Search for the cell housing the specified text and yield its (X, Y) center coordinate. 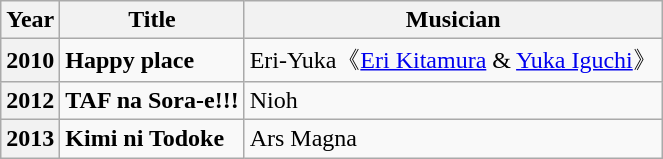
Ars Magna (453, 138)
2012 (30, 100)
2013 (30, 138)
Kimi ni Todoke (152, 138)
Nioh (453, 100)
Eri-Yuka《Eri Kitamura & Yuka Iguchi》 (453, 60)
Musician (453, 20)
2010 (30, 60)
TAF na Sora-e!!! (152, 100)
Year (30, 20)
Happy place (152, 60)
Title (152, 20)
